Pinpoint the cell where the given text exists, returning its (x, y) midpoint coordinate. 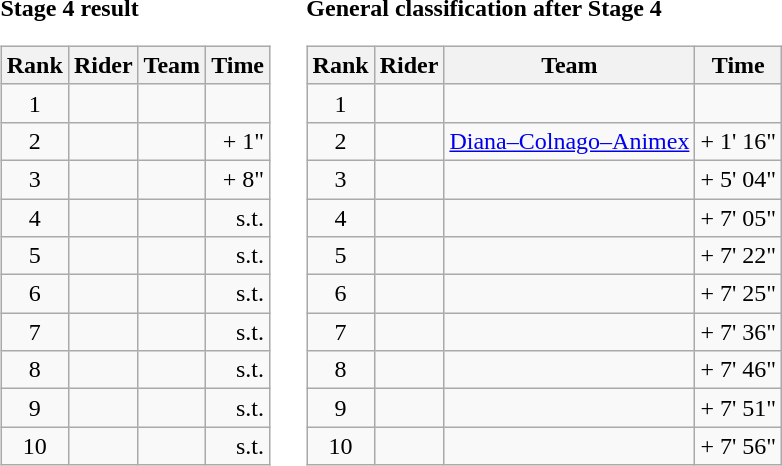
+ 7' 05" (738, 217)
+ 7' 36" (738, 332)
+ 7' 22" (738, 256)
+ 8" (238, 179)
+ 7' 25" (738, 294)
+ 7' 56" (738, 446)
+ 7' 46" (738, 370)
+ 7' 51" (738, 408)
Diana–Colnago–Animex (570, 141)
+ 1' 16" (738, 141)
+ 5' 04" (738, 179)
+ 1" (238, 141)
